Identify which cell holds the provided text, then report its [X, Y] central coordinate. 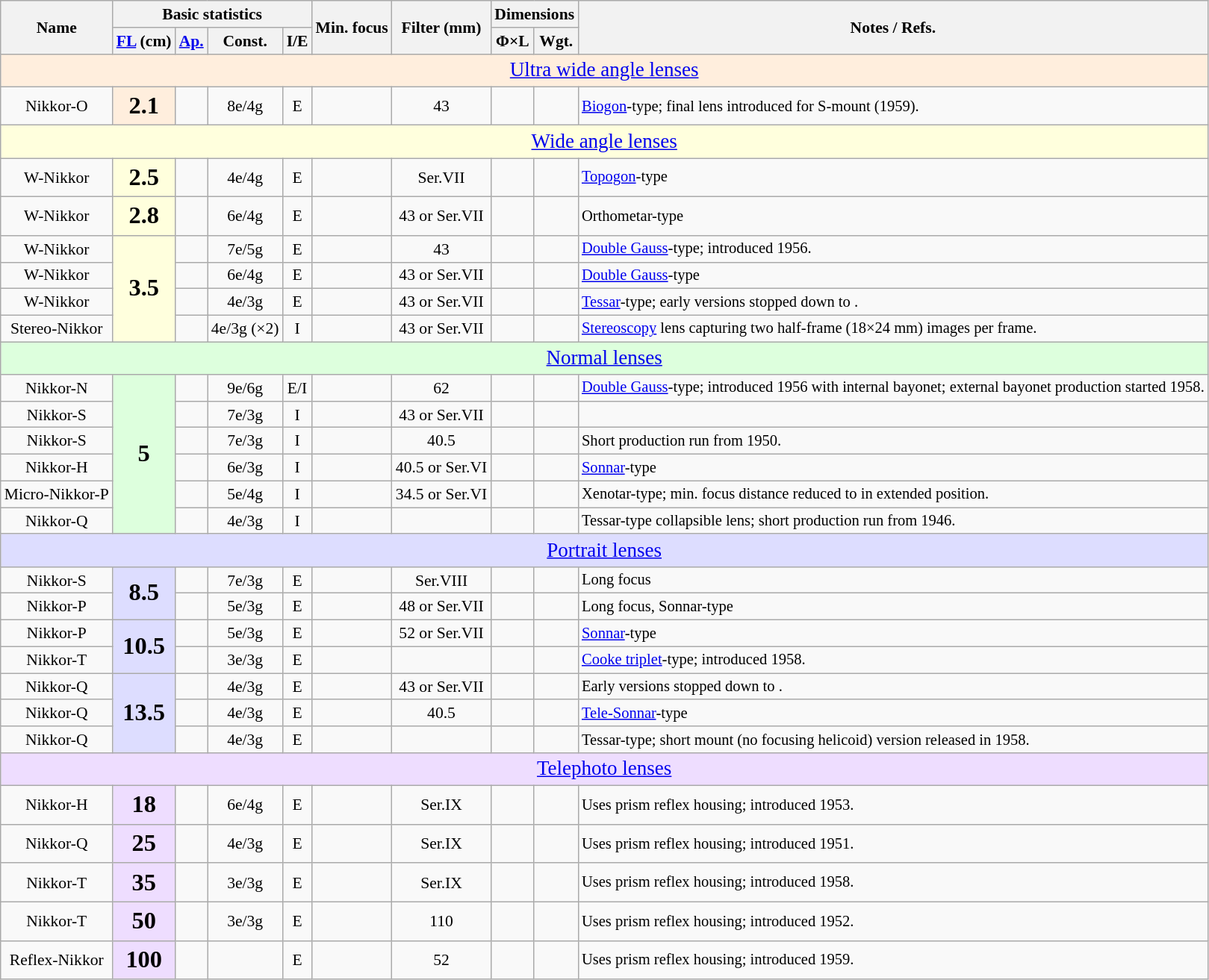
Nikkor-N [57, 388]
E/I [297, 388]
Long focus [893, 581]
Topogon-type [893, 178]
62 [441, 388]
5 [144, 455]
Tessar-type; early versions stopped down to . [893, 302]
Uses prism reflex housing; introduced 1953. [893, 805]
Biogon-type; final lens introduced for S-mount (1959). [893, 106]
Orthometar-type [893, 216]
Double Gauss-type; introduced 1956 with internal bayonet; external bayonet production started 1958. [893, 388]
Min. focus [352, 27]
40.5 or Ser.VI [441, 468]
Uses prism reflex housing; introduced 1959. [893, 960]
6e/3g [245, 468]
Φ×L [512, 41]
8.5 [144, 594]
Name [57, 27]
Basic statistics [212, 14]
Reflex-Nikkor [57, 960]
13.5 [144, 714]
Wide angle lenses [605, 142]
Micro-Nikkor-P [57, 495]
Ap. [191, 41]
Long focus, Sonnar-type [893, 607]
48 or Ser.VII [441, 607]
18 [144, 805]
Normal lenses [605, 358]
4e/4g [245, 178]
Const. [245, 41]
Wgt. [556, 41]
9e/6g [245, 388]
2.5 [144, 178]
100 [144, 960]
Portrait lenses [605, 551]
Notes / Refs. [893, 27]
50 [144, 922]
Double Gauss-type [893, 275]
Cooke triplet-type; introduced 1958. [893, 660]
Tessar-type collapsible lens; short production run from 1946. [893, 521]
Short production run from 1950. [893, 441]
52 [441, 960]
Tessar-type; short mount (no focusing helicoid) version released in 1958. [893, 740]
Stereoscopy lens capturing two half-frame (18×24 mm) images per frame. [893, 329]
3.5 [144, 289]
35 [144, 883]
2.1 [144, 106]
7e/5g [245, 249]
Dimensions [535, 14]
110 [441, 922]
52 or Ser.VII [441, 634]
Xenotar-type; min. focus distance reduced to in extended position. [893, 495]
Ser.VII [441, 178]
Uses prism reflex housing; introduced 1951. [893, 844]
34.5 or Ser.VI [441, 495]
Telephoto lenses [605, 770]
4e/3g (×2) [245, 329]
I/E [297, 41]
Early versions stopped down to . [893, 687]
8e/4g [245, 106]
Stereo-Nikkor [57, 329]
25 [144, 844]
Ultra wide angle lenses [605, 70]
Uses prism reflex housing; introduced 1952. [893, 922]
FL (cm) [144, 41]
Ser.VIII [441, 581]
Double Gauss-type; introduced 1956. [893, 249]
Uses prism reflex housing; introduced 1958. [893, 883]
5e/4g [245, 495]
10.5 [144, 646]
Tele-Sonnar-type [893, 714]
Nikkor-O [57, 106]
2.8 [144, 216]
Filter (mm) [441, 27]
